Find where the given text appears and provide that cell's center as [X, Y] coordinate. 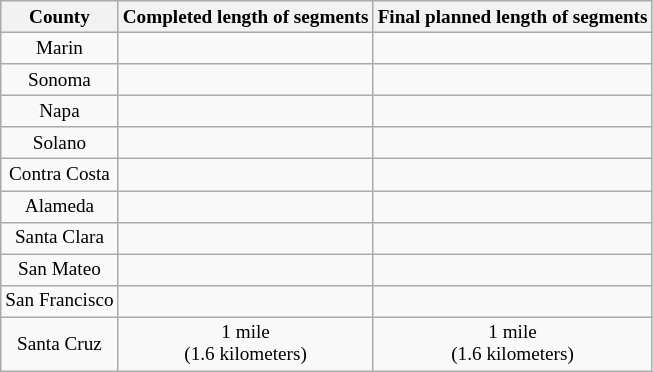
Santa Clara [60, 238]
Completed length of segments [246, 17]
San Mateo [60, 270]
Napa [60, 111]
Solano [60, 143]
Final planned length of segments [512, 17]
Santa Cruz [60, 344]
Marin [60, 48]
Alameda [60, 206]
Sonoma [60, 80]
Contra Costa [60, 175]
County [60, 17]
San Francisco [60, 301]
